Provide the (x, y) coordinate of the cell's center where the given text is located.  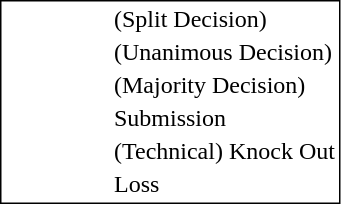
Loss (224, 185)
(Unanimous Decision) (224, 53)
(Split Decision) (224, 19)
Submission (224, 119)
(Majority Decision) (224, 85)
(Technical) Knock Out (224, 151)
